Detect which cell encompasses the target text, then output its [X, Y] center coordinate. 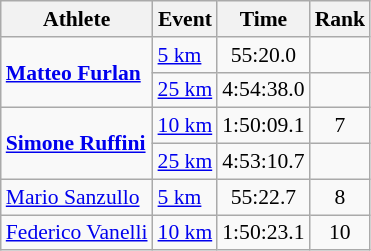
55:22.7 [263, 197]
Event [186, 19]
4:53:10.7 [263, 162]
Mario Sanzullo [77, 197]
1:50:23.1 [263, 233]
Simone Ruffini [77, 144]
Matteo Furlan [77, 72]
Rank [340, 19]
10 [340, 233]
Time [263, 19]
1:50:09.1 [263, 126]
8 [340, 197]
55:20.0 [263, 55]
Federico Vanelli [77, 233]
7 [340, 126]
Athlete [77, 19]
4:54:38.0 [263, 90]
